Identify which cell holds the provided text, then report its (x, y) central coordinate. 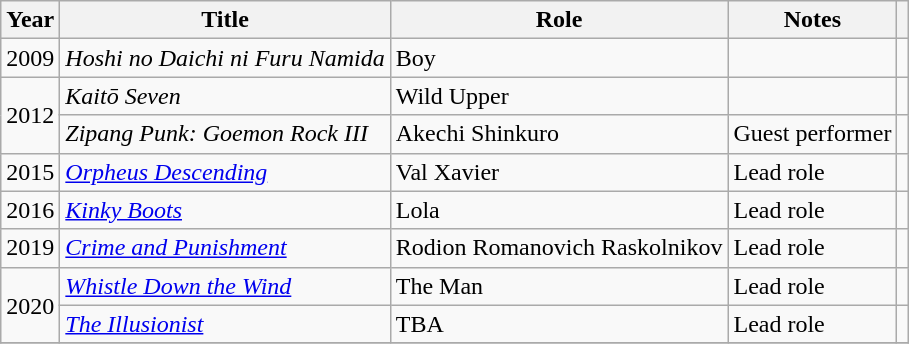
Orpheus Descending (225, 172)
2009 (30, 58)
Wild Upper (559, 96)
Boy (559, 58)
Whistle Down the Wind (225, 286)
2019 (30, 248)
Lola (559, 210)
Rodion Romanovich Raskolnikov (559, 248)
Role (559, 20)
Crime and Punishment (225, 248)
Notes (812, 20)
Val Xavier (559, 172)
2020 (30, 305)
The Illusionist (225, 324)
Kaitō Seven (225, 96)
TBA (559, 324)
Year (30, 20)
Title (225, 20)
Akechi Shinkuro (559, 134)
Guest performer (812, 134)
Kinky Boots (225, 210)
The Man (559, 286)
Hoshi no Daichi ni Furu Namida (225, 58)
2015 (30, 172)
2016 (30, 210)
Zipang Punk: Goemon Rock III (225, 134)
2012 (30, 115)
